Detect which cell encompasses the target text, then output its (x, y) center coordinate. 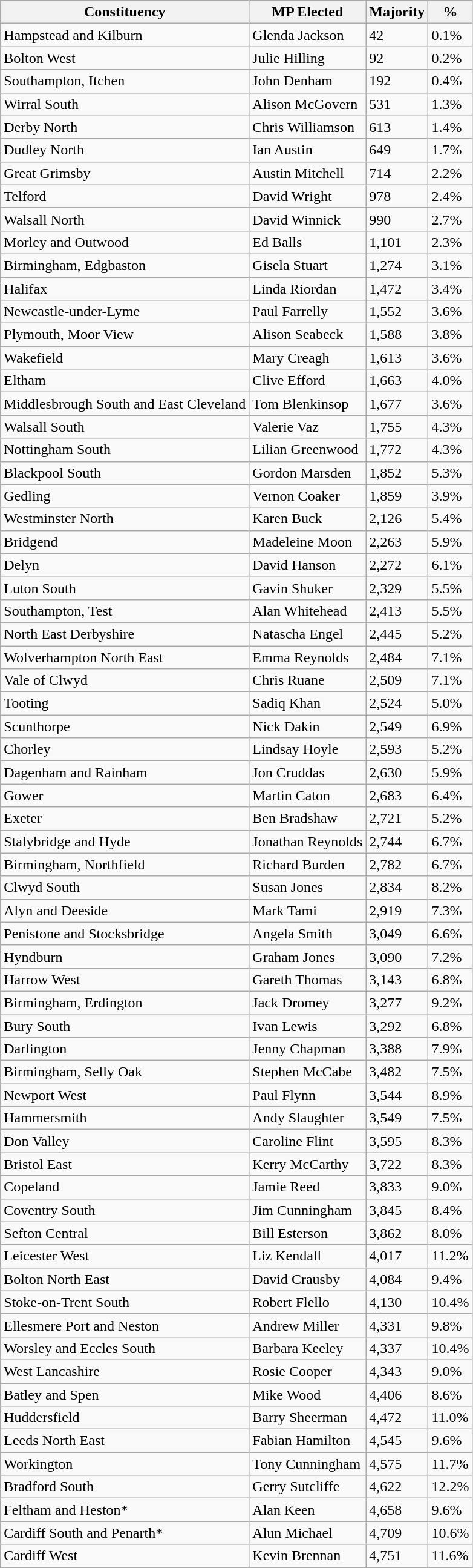
3,090 (397, 957)
Dagenham and Rainham (125, 772)
10.6% (450, 1533)
8.0% (450, 1233)
6.4% (450, 796)
3,549 (397, 1118)
David Crausby (307, 1279)
Ben Bradshaw (307, 819)
9.8% (450, 1325)
4,575 (397, 1464)
Copeland (125, 1187)
Bradford South (125, 1487)
Coventry South (125, 1210)
Dudley North (125, 150)
3,544 (397, 1095)
Linda Riordan (307, 289)
Alyn and Deeside (125, 911)
Wakefield (125, 358)
David Wright (307, 196)
714 (397, 173)
2,721 (397, 819)
Vernon Coaker (307, 496)
9.4% (450, 1279)
2.4% (450, 196)
Walsall North (125, 219)
Workington (125, 1464)
4.0% (450, 381)
Alison Seabeck (307, 335)
Graham Jones (307, 957)
2,272 (397, 565)
Nottingham South (125, 450)
Mary Creagh (307, 358)
0.1% (450, 35)
Constituency (125, 12)
42 (397, 35)
4,622 (397, 1487)
Gisela Stuart (307, 265)
Jim Cunningham (307, 1210)
4,545 (397, 1441)
12.2% (450, 1487)
2,744 (397, 842)
1,274 (397, 265)
3.8% (450, 335)
Exeter (125, 819)
4,331 (397, 1325)
Barry Sheerman (307, 1418)
Bill Esterson (307, 1233)
Halifax (125, 289)
Leeds North East (125, 1441)
Gordon Marsden (307, 473)
3,277 (397, 1003)
3,482 (397, 1072)
% (450, 12)
3,862 (397, 1233)
Bolton North East (125, 1279)
2.3% (450, 242)
2.7% (450, 219)
Penistone and Stocksbridge (125, 934)
Kerry McCarthy (307, 1164)
Eltham (125, 381)
11.6% (450, 1556)
990 (397, 219)
2,445 (397, 634)
4,343 (397, 1371)
Ed Balls (307, 242)
Bridgend (125, 542)
Tooting (125, 703)
Liz Kendall (307, 1256)
Fabian Hamilton (307, 1441)
5.0% (450, 703)
Susan Jones (307, 888)
Clive Efford (307, 381)
8.9% (450, 1095)
Cardiff South and Penarth* (125, 1533)
Gerry Sutcliffe (307, 1487)
Rosie Cooper (307, 1371)
8.2% (450, 888)
1,859 (397, 496)
Stoke-on-Trent South (125, 1302)
4,709 (397, 1533)
6.9% (450, 726)
Newport West (125, 1095)
Batley and Spen (125, 1394)
4,406 (397, 1394)
Mark Tami (307, 911)
4,084 (397, 1279)
Nick Dakin (307, 726)
Hyndburn (125, 957)
1,755 (397, 427)
2,329 (397, 588)
Tony Cunningham (307, 1464)
7.9% (450, 1049)
Julie Hilling (307, 58)
Huddersfield (125, 1418)
Vale of Clwyd (125, 680)
2.2% (450, 173)
Great Grimsby (125, 173)
Glenda Jackson (307, 35)
1,852 (397, 473)
Alan Whitehead (307, 611)
Harrow West (125, 980)
2,630 (397, 772)
2,484 (397, 657)
4,658 (397, 1510)
Natascha Engel (307, 634)
531 (397, 104)
Don Valley (125, 1141)
Austin Mitchell (307, 173)
Wolverhampton North East (125, 657)
Sadiq Khan (307, 703)
Sefton Central (125, 1233)
Lilian Greenwood (307, 450)
4,337 (397, 1348)
Jamie Reed (307, 1187)
Leicester West (125, 1256)
Bolton West (125, 58)
Derby North (125, 127)
Paul Flynn (307, 1095)
Andy Slaughter (307, 1118)
11.7% (450, 1464)
1,588 (397, 335)
4,017 (397, 1256)
1,472 (397, 289)
4,130 (397, 1302)
Wirral South (125, 104)
Bristol East (125, 1164)
978 (397, 196)
3,845 (397, 1210)
Birmingham, Edgbaston (125, 265)
Gareth Thomas (307, 980)
Jack Dromey (307, 1003)
1.4% (450, 127)
Scunthorpe (125, 726)
Walsall South (125, 427)
3,292 (397, 1026)
3,143 (397, 980)
9.2% (450, 1003)
Luton South (125, 588)
2,683 (397, 796)
Alun Michael (307, 1533)
Stalybridge and Hyde (125, 842)
Hammersmith (125, 1118)
4,751 (397, 1556)
2,524 (397, 703)
1.3% (450, 104)
Ellesmere Port and Neston (125, 1325)
2,509 (397, 680)
Gedling (125, 496)
92 (397, 58)
Chorley (125, 749)
Richard Burden (307, 865)
Angela Smith (307, 934)
Jenny Chapman (307, 1049)
8.4% (450, 1210)
Gavin Shuker (307, 588)
5.4% (450, 519)
4,472 (397, 1418)
Feltham and Heston* (125, 1510)
Tom Blenkinsop (307, 404)
2,593 (397, 749)
Alison McGovern (307, 104)
1,613 (397, 358)
David Winnick (307, 219)
Westminster North (125, 519)
Martin Caton (307, 796)
Ivan Lewis (307, 1026)
Kevin Brennan (307, 1556)
Emma Reynolds (307, 657)
Barbara Keeley (307, 1348)
Valerie Vaz (307, 427)
1,101 (397, 242)
2,919 (397, 911)
North East Derbyshire (125, 634)
3.4% (450, 289)
192 (397, 81)
Majority (397, 12)
West Lancashire (125, 1371)
Cardiff West (125, 1556)
Birmingham, Erdington (125, 1003)
Lindsay Hoyle (307, 749)
1,677 (397, 404)
Bury South (125, 1026)
11.2% (450, 1256)
Birmingham, Northfield (125, 865)
Jonathan Reynolds (307, 842)
Robert Flello (307, 1302)
1,663 (397, 381)
Jon Cruddas (307, 772)
8.6% (450, 1394)
Gower (125, 796)
Chris Ruane (307, 680)
3,049 (397, 934)
Delyn (125, 565)
3,388 (397, 1049)
1,772 (397, 450)
Chris Williamson (307, 127)
Plymouth, Moor View (125, 335)
7.3% (450, 911)
0.2% (450, 58)
3.1% (450, 265)
Alan Keen (307, 1510)
3,595 (397, 1141)
John Denham (307, 81)
3,833 (397, 1187)
2,782 (397, 865)
Ian Austin (307, 150)
613 (397, 127)
2,549 (397, 726)
Paul Farrelly (307, 312)
2,126 (397, 519)
2,834 (397, 888)
2,263 (397, 542)
Newcastle-under-Lyme (125, 312)
MP Elected (307, 12)
0.4% (450, 81)
11.0% (450, 1418)
2,413 (397, 611)
Karen Buck (307, 519)
Madeleine Moon (307, 542)
Caroline Flint (307, 1141)
Telford (125, 196)
3,722 (397, 1164)
Worsley and Eccles South (125, 1348)
6.1% (450, 565)
Clwyd South (125, 888)
David Hanson (307, 565)
5.3% (450, 473)
Birmingham, Selly Oak (125, 1072)
Darlington (125, 1049)
1.7% (450, 150)
6.6% (450, 934)
3.9% (450, 496)
Southampton, Test (125, 611)
649 (397, 150)
Middlesbrough South and East Cleveland (125, 404)
7.2% (450, 957)
Mike Wood (307, 1394)
Morley and Outwood (125, 242)
Blackpool South (125, 473)
Andrew Miller (307, 1325)
Hampstead and Kilburn (125, 35)
1,552 (397, 312)
Southampton, Itchen (125, 81)
Stephen McCabe (307, 1072)
